Return (X, Y) of the center of cell containing provided text 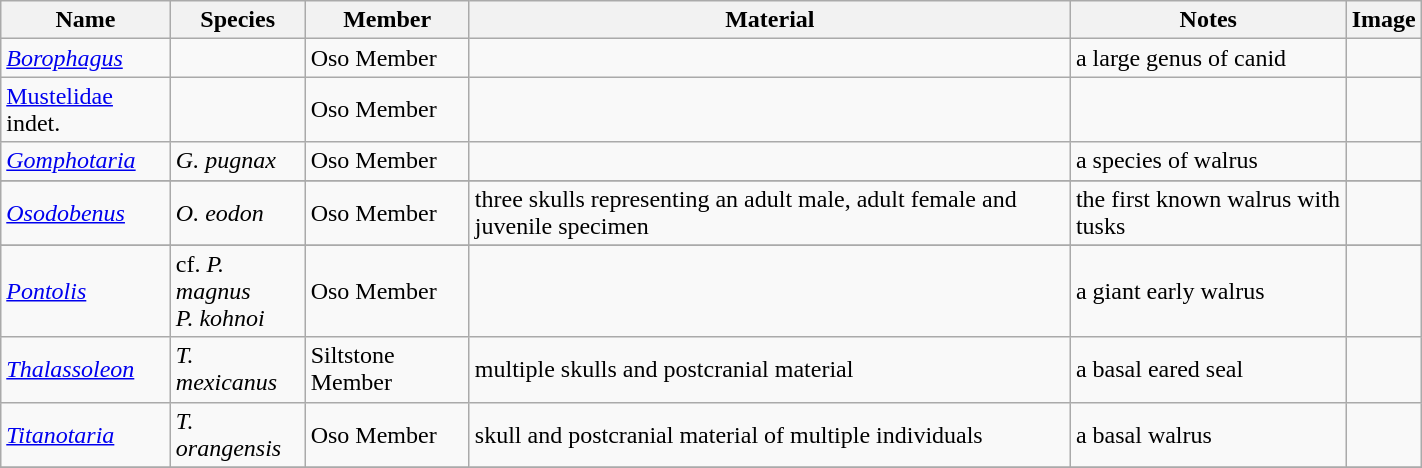
O. eodon (238, 212)
Name (86, 20)
Notes (1208, 20)
a giant early walrus (1208, 291)
Mustelidae indet. (86, 110)
Gomphotaria (86, 161)
a species of walrus (1208, 161)
Species (238, 20)
Material (770, 20)
Siltstone Member (387, 370)
T. mexicanus (238, 370)
Osodobenus (86, 212)
cf. P. magnusP. kohnoi (238, 291)
G. pugnax (238, 161)
a large genus of canid (1208, 58)
multiple skulls and postcranial material (770, 370)
T. orangensis (238, 434)
three skulls representing an adult male, adult female and juvenile specimen (770, 212)
Pontolis (86, 291)
Member (387, 20)
a basal walrus (1208, 434)
Image (1384, 20)
a basal eared seal (1208, 370)
skull and postcranial material of multiple individuals (770, 434)
Titanotaria (86, 434)
Borophagus (86, 58)
Thalassoleon (86, 370)
the first known walrus with tusks (1208, 212)
